Return the (X, Y) coordinate for the center point of the cell that contains the specified text.  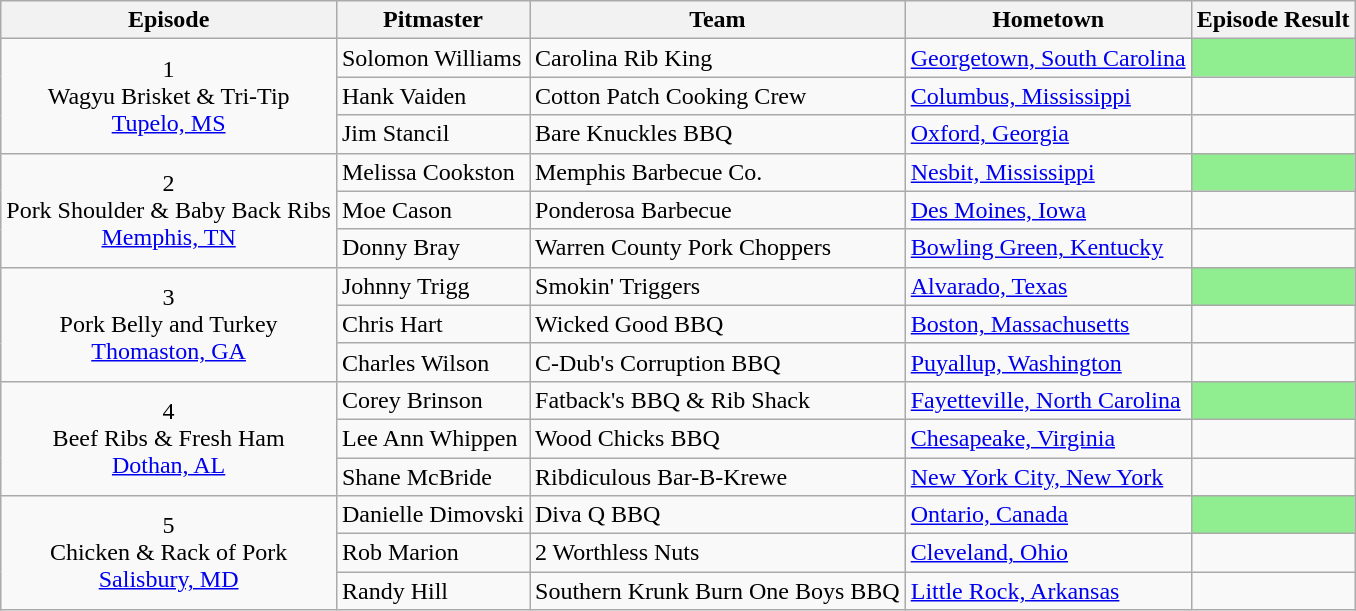
Pitmaster (432, 20)
Team (718, 20)
Ribdiculous Bar-B-Krewe (718, 477)
Warren County Pork Choppers (718, 248)
Columbus, Mississippi (1048, 96)
4Beef Ribs & Fresh HamDothan, AL (169, 438)
Fatback's BBQ & Rib Shack (718, 400)
Episode (169, 20)
Alvarado, Texas (1048, 286)
Johnny Trigg (432, 286)
Randy Hill (432, 591)
Episode Result (1273, 20)
3Pork Belly and TurkeyThomaston, GA (169, 324)
C-Dub's Corruption BBQ (718, 362)
Diva Q BBQ (718, 515)
Ponderosa Barbecue (718, 210)
Bowling Green, Kentucky (1048, 248)
New York City, New York (1048, 477)
Corey Brinson (432, 400)
Lee Ann Whippen (432, 438)
2 Worthless Nuts (718, 553)
Hank Vaiden (432, 96)
Nesbit, Mississippi (1048, 172)
1Wagyu Brisket & Tri-TipTupelo, MS (169, 96)
Donny Bray (432, 248)
Shane McBride (432, 477)
Boston, Massachusetts (1048, 324)
Little Rock, Arkansas (1048, 591)
5Chicken & Rack of PorkSalisbury, MD (169, 553)
Danielle Dimovski (432, 515)
Melissa Cookston (432, 172)
Solomon Williams (432, 58)
Georgetown, South Carolina (1048, 58)
Ontario, Canada (1048, 515)
Carolina Rib King (718, 58)
Des Moines, Iowa (1048, 210)
Moe Cason (432, 210)
Smokin' Triggers (718, 286)
Charles Wilson (432, 362)
2Pork Shoulder & Baby Back RibsMemphis, TN (169, 210)
Wood Chicks BBQ (718, 438)
Chesapeake, Virginia (1048, 438)
Bare Knuckles BBQ (718, 134)
Oxford, Georgia (1048, 134)
Jim Stancil (432, 134)
Chris Hart (432, 324)
Southern Krunk Burn One Boys BBQ (718, 591)
Hometown (1048, 20)
Cleveland, Ohio (1048, 553)
Memphis Barbecue Co. (718, 172)
Puyallup, Washington (1048, 362)
Rob Marion (432, 553)
Fayetteville, North Carolina (1048, 400)
Cotton Patch Cooking Crew (718, 96)
Wicked Good BBQ (718, 324)
